Extract the [X, Y] coordinate from the center of the cell holding the provided text.  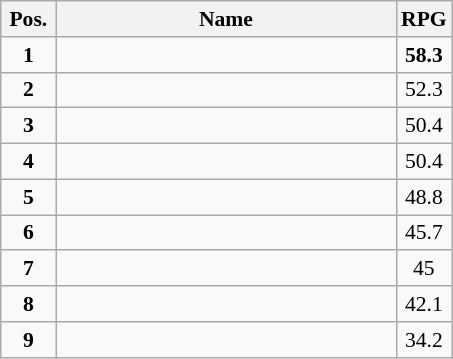
34.2 [424, 340]
1 [28, 55]
48.8 [424, 197]
RPG [424, 19]
45 [424, 269]
Name [226, 19]
5 [28, 197]
6 [28, 233]
2 [28, 90]
3 [28, 126]
45.7 [424, 233]
9 [28, 340]
Pos. [28, 19]
7 [28, 269]
58.3 [424, 55]
8 [28, 304]
42.1 [424, 304]
52.3 [424, 90]
4 [28, 162]
